Scan for the cell matching the given text and deliver its (x, y) coordinate at center. 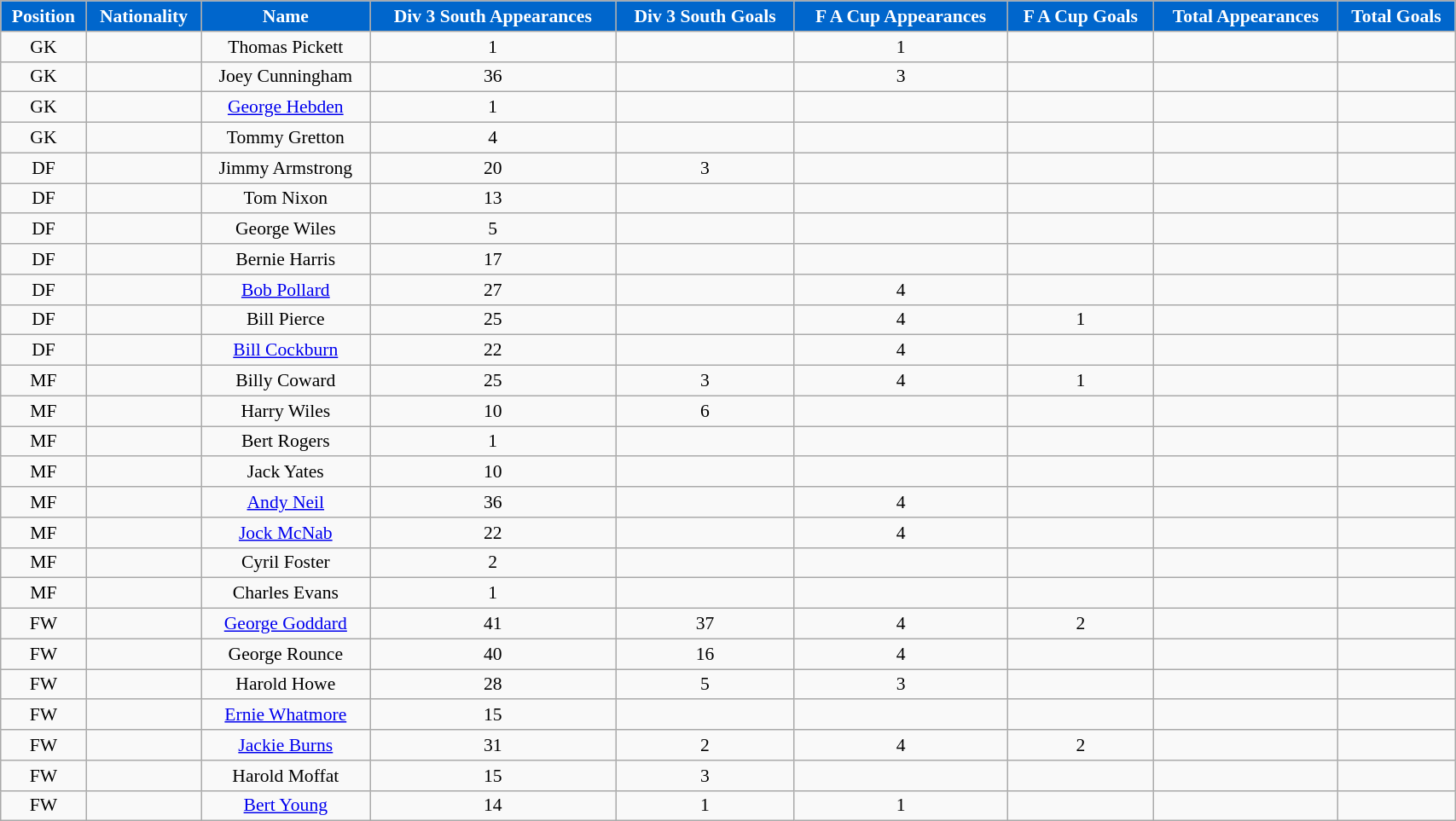
Thomas Pickett (286, 47)
Bob Pollard (286, 290)
Jack Yates (286, 472)
37 (705, 624)
Cyril Foster (286, 563)
Tom Nixon (286, 199)
George Rounce (286, 654)
Bert Rogers (286, 442)
George Hebden (286, 107)
Joey Cunningham (286, 77)
Harry Wiles (286, 411)
Harold Howe (286, 685)
Div 3 South Appearances (493, 16)
20 (493, 168)
41 (493, 624)
Name (286, 16)
13 (493, 199)
28 (493, 685)
Jimmy Armstrong (286, 168)
17 (493, 259)
George Wiles (286, 229)
Bill Cockburn (286, 350)
Billy Coward (286, 381)
Bernie Harris (286, 259)
14 (493, 806)
F A Cup Appearances (901, 16)
31 (493, 745)
Andy Neil (286, 502)
Bill Pierce (286, 320)
Tommy Gretton (286, 138)
27 (493, 290)
Total Appearances (1246, 16)
George Goddard (286, 624)
Jock McNab (286, 533)
Ernie Whatmore (286, 715)
6 (705, 411)
F A Cup Goals (1080, 16)
Jackie Burns (286, 745)
Total Goals (1395, 16)
Position (44, 16)
Div 3 South Goals (705, 16)
40 (493, 654)
Bert Young (286, 806)
Charles Evans (286, 593)
16 (705, 654)
Nationality (143, 16)
Harold Moffat (286, 776)
